Capture the cell that displays the provided text and extract its (x, y) central coordinate. 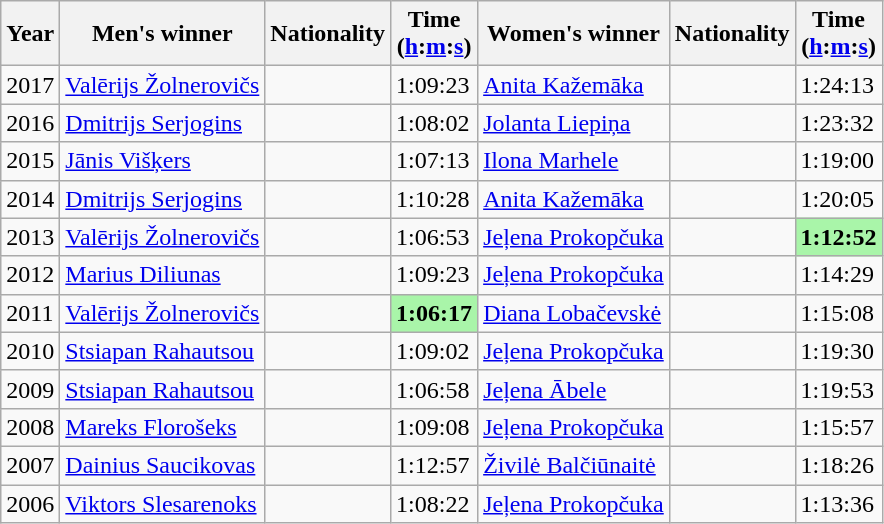
Diana Lobačevskė (574, 313)
1:24:13 (838, 85)
2006 (30, 503)
1:23:32 (838, 123)
1:12:57 (434, 465)
1:10:28 (434, 199)
2014 (30, 199)
1:07:13 (434, 161)
Jolanta Liepiņa (574, 123)
1:15:08 (838, 313)
1:19:00 (838, 161)
2015 (30, 161)
1:12:52 (838, 237)
Dainius Saucikovas (162, 465)
1:08:22 (434, 503)
1:06:17 (434, 313)
2009 (30, 389)
Viktors Slesarenoks (162, 503)
1:09:08 (434, 427)
1:13:36 (838, 503)
1:09:02 (434, 351)
Women's winner (574, 34)
2016 (30, 123)
1:19:53 (838, 389)
1:18:26 (838, 465)
Jānis Višķers (162, 161)
1:20:05 (838, 199)
Marius Diliunas (162, 275)
Men's winner (162, 34)
1:06:53 (434, 237)
2017 (30, 85)
2007 (30, 465)
2011 (30, 313)
1:19:30 (838, 351)
Živilė Balčiūnaitė (574, 465)
Jeļena Ābele (574, 389)
1:06:58 (434, 389)
1:08:02 (434, 123)
Ilona Marhele (574, 161)
2010 (30, 351)
1:15:57 (838, 427)
2012 (30, 275)
Mareks Florošeks (162, 427)
1:14:29 (838, 275)
2008 (30, 427)
2013 (30, 237)
Year (30, 34)
